For the text-containing cell, return its midpoint in (X, Y) coordinate format. 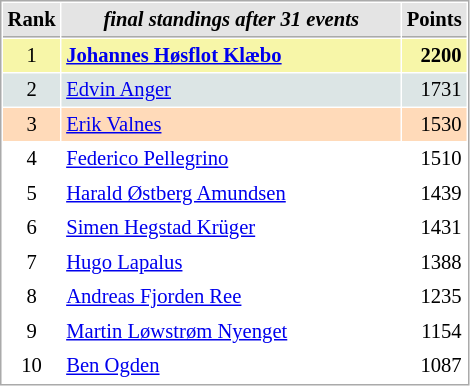
Federico Pellegrino (232, 158)
Hugo Lapalus (232, 262)
Points (434, 20)
final standings after 31 events (232, 20)
5 (32, 194)
Edvin Anger (232, 90)
Simen Hegstad Krüger (232, 228)
Johannes Høsflot Klæbo (232, 56)
Martin Løwstrøm Nyenget (232, 332)
1731 (434, 90)
9 (32, 332)
Andreas Fjorden Ree (232, 296)
Erik Valnes (232, 124)
8 (32, 296)
2 (32, 90)
10 (32, 366)
Ben Ogden (232, 366)
3 (32, 124)
1 (32, 56)
1431 (434, 228)
Harald Østberg Amundsen (232, 194)
1510 (434, 158)
1087 (434, 366)
1154 (434, 332)
1530 (434, 124)
2200 (434, 56)
1439 (434, 194)
1388 (434, 262)
7 (32, 262)
6 (32, 228)
Rank (32, 20)
1235 (434, 296)
4 (32, 158)
